Provide the [X, Y] coordinate of the cell's center where the given text is located.  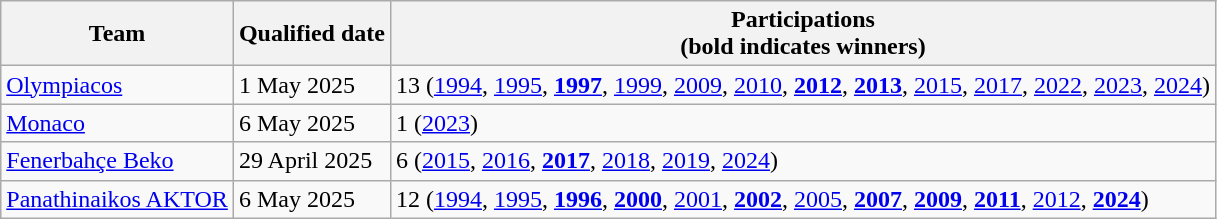
13 (1994, 1995, 1997, 1999, 2009, 2010, 2012, 2013, 2015, 2017, 2022, 2023, 2024) [802, 85]
29 April 2025 [312, 161]
12 (1994, 1995, 1996, 2000, 2001, 2002, 2005, 2007, 2009, 2011, 2012, 2024) [802, 199]
Monaco [118, 123]
1 (2023) [802, 123]
6 (2015, 2016, 2017, 2018, 2019, 2024) [802, 161]
Panathinaikos AKTOR [118, 199]
Participations(bold indicates winners) [802, 34]
Olympiacos [118, 85]
Team [118, 34]
Fenerbahçe Beko [118, 161]
1 May 2025 [312, 85]
Qualified date [312, 34]
